Capture the cell that displays the provided text and extract its (x, y) central coordinate. 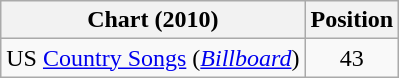
Position (352, 20)
Chart (2010) (153, 20)
US Country Songs (Billboard) (153, 58)
43 (352, 58)
